Detect which cell encompasses the target text, then output its [X, Y] center coordinate. 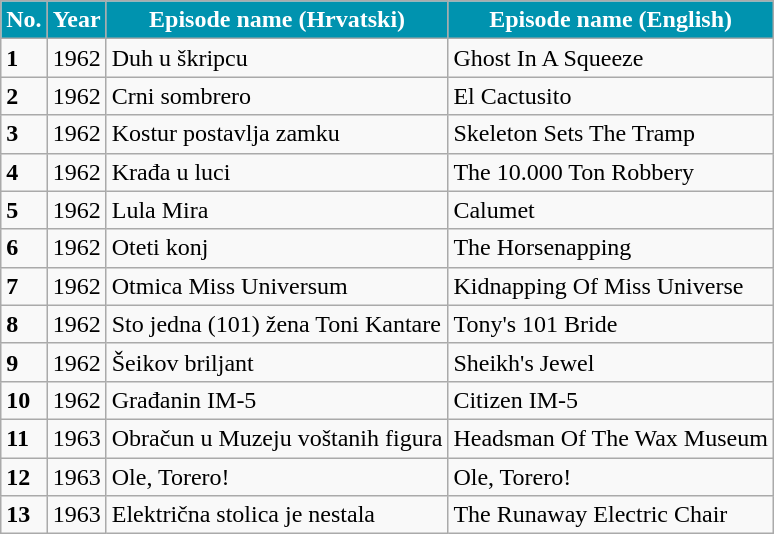
Tony's 101 Bride [611, 324]
Šeikov briljant [277, 362]
Kidnapping Of Miss Universe [611, 286]
1 [24, 58]
8 [24, 324]
Lula Mira [277, 210]
5 [24, 210]
7 [24, 286]
3 [24, 134]
Duh u škripcu [277, 58]
Episode name (English) [611, 20]
Obračun u Muzeju voštanih figura [277, 438]
Oteti konj [277, 248]
Električna stolica je nestala [277, 515]
Ghost In A Squeeze [611, 58]
12 [24, 477]
Episode name (Hrvatski) [277, 20]
6 [24, 248]
2 [24, 96]
Kostur postavlja zamku [277, 134]
Calumet [611, 210]
The 10.000 Ton Robbery [611, 172]
13 [24, 515]
Crni sombrero [277, 96]
Krađa u luci [277, 172]
11 [24, 438]
Građanin IM-5 [277, 400]
The Horsenapping [611, 248]
El Cactusito [611, 96]
Year [76, 20]
The Runaway Electric Chair [611, 515]
Citizen IM-5 [611, 400]
Headsman Of The Wax Museum [611, 438]
10 [24, 400]
Sheikh's Jewel [611, 362]
Otmica Miss Universum [277, 286]
4 [24, 172]
9 [24, 362]
Skeleton Sets The Tramp [611, 134]
Sto jedna (101) žena Toni Kantare [277, 324]
No. [24, 20]
